Output the (X, Y) coordinate of the center of the cell containing the given text.  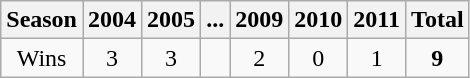
2005 (172, 20)
Total (438, 20)
2004 (112, 20)
Season (42, 20)
1 (377, 58)
2009 (260, 20)
0 (318, 58)
2010 (318, 20)
2011 (377, 20)
Wins (42, 58)
9 (438, 58)
2 (260, 58)
... (216, 20)
